Output the (X, Y) coordinate of the center of the cell containing the given text.  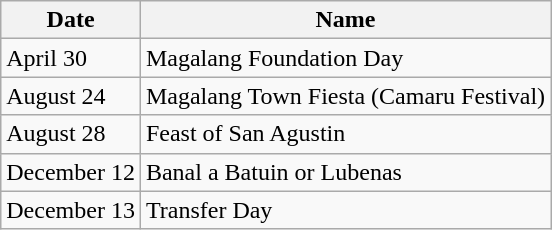
April 30 (71, 58)
December 13 (71, 210)
Banal a Batuin or Lubenas (345, 172)
Magalang Town Fiesta (Camaru Festival) (345, 96)
Feast of San Agustin (345, 134)
Date (71, 20)
Magalang Foundation Day (345, 58)
Transfer Day (345, 210)
August 24 (71, 96)
December 12 (71, 172)
August 28 (71, 134)
Name (345, 20)
